Determine the [x, y] coordinate at the center of the cell enclosing the given text.  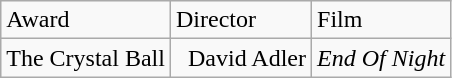
End Of Night [382, 58]
Film [382, 20]
David Adler [240, 58]
Director [240, 20]
The Crystal Ball [86, 58]
Award [86, 20]
